Scan for the cell matching the given text and deliver its (x, y) coordinate at center. 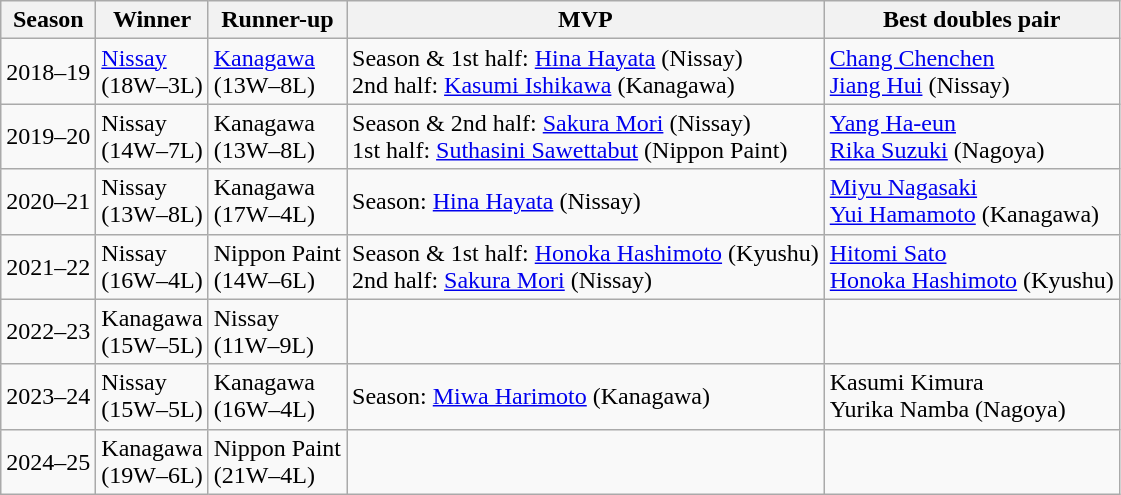
Winner (152, 20)
Nippon Paint(14W–6L) (277, 266)
Kanagawa(15W–5L) (152, 332)
2021–22 (48, 266)
Nissay(15W–5L) (152, 396)
Season & 1st half: Honoka Hashimoto (Kyushu)2nd half: Sakura Mori (Nissay) (586, 266)
Nissay(14W–7L) (152, 136)
Runner-up (277, 20)
Season & 1st half: Hina Hayata (Nissay)2nd half: Kasumi Ishikawa (Kanagawa) (586, 72)
Chang Chenchen Jiang Hui (Nissay) (972, 72)
2024–25 (48, 462)
Best doubles pair (972, 20)
MVP (586, 20)
Yang Ha-eun Rika Suzuki (Nagoya) (972, 136)
2018–19 (48, 72)
Miyu Nagasaki Yui Hamamoto (Kanagawa) (972, 202)
2020–21 (48, 202)
Nissay(11W–9L) (277, 332)
2019–20 (48, 136)
Kanagawa(16W–4L) (277, 396)
Kanagawa(19W–6L) (152, 462)
Nissay(18W–3L) (152, 72)
Season: Miwa Harimoto (Kanagawa) (586, 396)
Nippon Paint(21W–4L) (277, 462)
Season & 2nd half: Sakura Mori (Nissay)1st half: Suthasini Sawettabut (Nippon Paint) (586, 136)
Hitomi Sato Honoka Hashimoto (Kyushu) (972, 266)
Season (48, 20)
Nissay(16W–4L) (152, 266)
2023–24 (48, 396)
Kasumi Kimura Yurika Namba (Nagoya) (972, 396)
2022–23 (48, 332)
Kanagawa(17W–4L) (277, 202)
Nissay(13W–8L) (152, 202)
Season: Hina Hayata (Nissay) (586, 202)
